Find where the given text appears and provide that cell's center as (X, Y) coordinate. 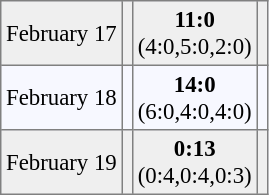
11:0(4:0,5:0,2:0) (194, 33)
February 18 (62, 97)
14:0(6:0,4:0,4:0) (194, 97)
0:13(0:4,0:4,0:3) (194, 162)
February 19 (62, 162)
February 17 (62, 33)
